Detect which cell encompasses the target text, then output its [X, Y] center coordinate. 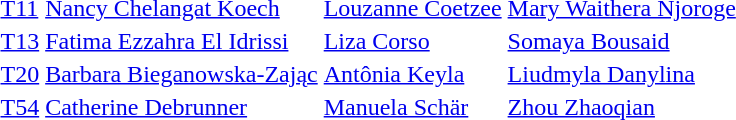
Antônia Keyla [412, 74]
Barbara Bieganowska-Zając [182, 74]
Liza Corso [412, 41]
Fatima Ezzahra El Idrissi [182, 41]
